Return the [x, y] coordinate for the center point of the cell that contains the specified text.  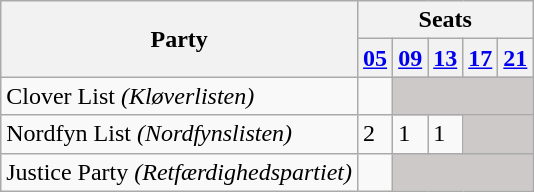
05 [376, 58]
Party [180, 39]
21 [516, 58]
09 [410, 58]
13 [446, 58]
2 [376, 134]
17 [480, 58]
Justice Party (Retfærdighedspartiet) [180, 172]
Clover List (Kløverlisten) [180, 96]
Seats [446, 20]
Nordfyn List (Nordfynslisten) [180, 134]
